Find where the given text appears and provide that cell's center as [x, y] coordinate. 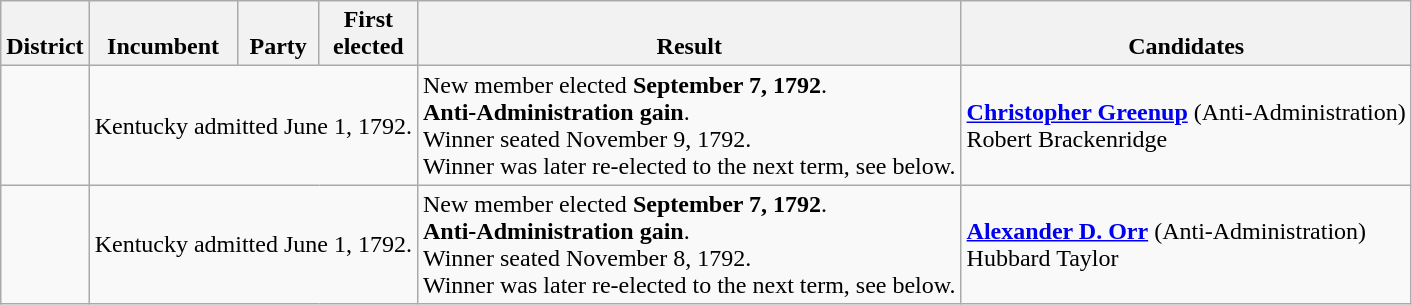
New member elected September 7, 1792.Anti-Administration gain.Winner seated November 8, 1792.Winner was later re-elected to the next term, see below. [689, 244]
New member elected September 7, 1792.Anti-Administration gain.Winner seated November 9, 1792.Winner was later re-elected to the next term, see below. [689, 126]
Party [278, 34]
Candidates [1186, 34]
Result [689, 34]
Alexander D. Orr (Anti-Administration)Hubbard Taylor [1186, 244]
Incumbent [163, 34]
District [45, 34]
Christopher Greenup (Anti-Administration)Robert Brackenridge [1186, 126]
Firstelected [368, 34]
